Extract the [X, Y] coordinate from the center of the cell holding the provided text.  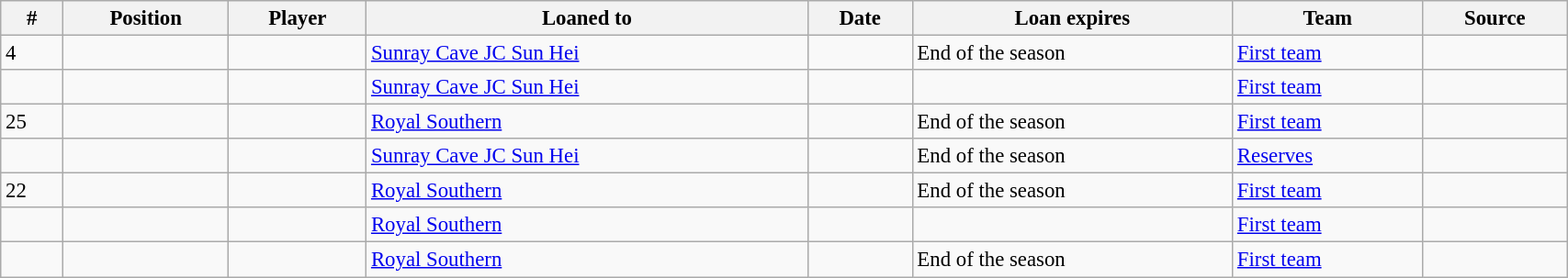
4 [32, 53]
Reserves [1328, 156]
Loaned to [588, 18]
Date [860, 18]
Position [145, 18]
22 [32, 191]
Loan expires [1072, 18]
Player [298, 18]
# [32, 18]
25 [32, 122]
Team [1328, 18]
Source [1495, 18]
